Output the [x, y] coordinate of the center of the cell containing the given text.  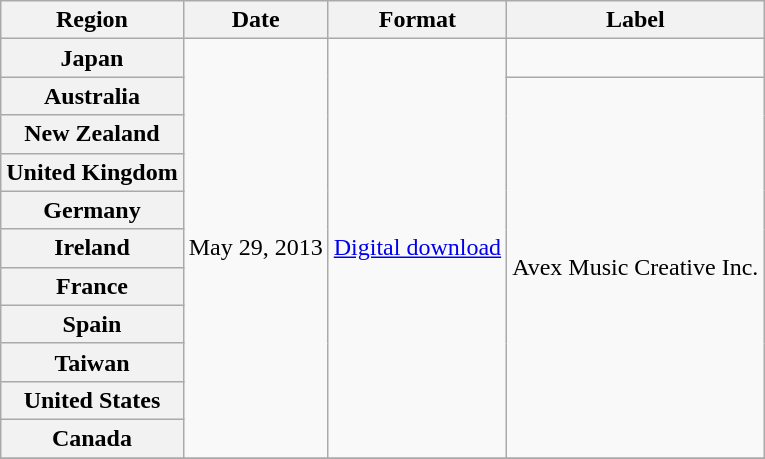
Avex Music Creative Inc. [636, 268]
United Kingdom [92, 172]
Japan [92, 58]
May 29, 2013 [256, 248]
France [92, 286]
Region [92, 20]
Germany [92, 210]
Date [256, 20]
United States [92, 400]
Australia [92, 96]
New Zealand [92, 134]
Format [417, 20]
Spain [92, 324]
Label [636, 20]
Digital download [417, 248]
Canada [92, 438]
Ireland [92, 248]
Taiwan [92, 362]
